Locate the cell with the specified text and output its [X, Y] center coordinate. 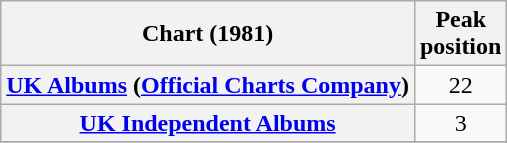
Peakposition [460, 34]
UK Independent Albums [208, 123]
3 [460, 123]
UK Albums (Official Charts Company) [208, 85]
22 [460, 85]
Chart (1981) [208, 34]
